Determine the (X, Y) coordinate at the center of the cell enclosing the given text.  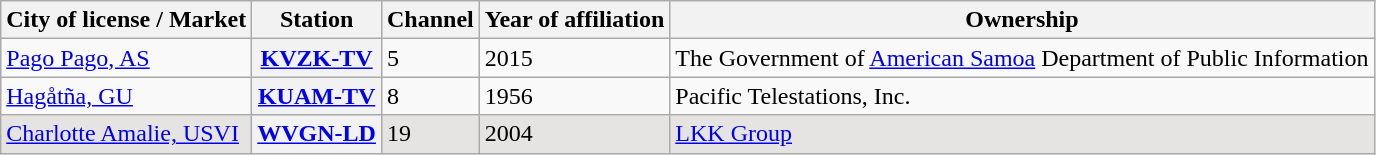
The Government of American Samoa Department of Public Information (1022, 58)
1956 (574, 96)
City of license / Market (126, 20)
5 (430, 58)
Year of affiliation (574, 20)
WVGN-LD (317, 134)
8 (430, 96)
KUAM-TV (317, 96)
2015 (574, 58)
Charlotte Amalie, USVI (126, 134)
LKK Group (1022, 134)
Hagåtña, GU (126, 96)
Pacific Telestations, Inc. (1022, 96)
KVZK-TV (317, 58)
Channel (430, 20)
Ownership (1022, 20)
Pago Pago, AS (126, 58)
19 (430, 134)
Station (317, 20)
2004 (574, 134)
